Find where the given text appears and provide that cell's center as [x, y] coordinate. 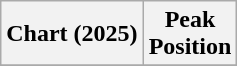
Chart (2025) [72, 34]
PeakPosition [190, 34]
